Search for the cell housing the specified text and yield its [x, y] center coordinate. 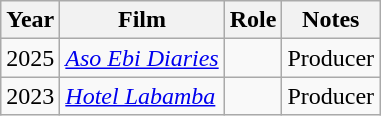
Year [30, 20]
2025 [30, 58]
Aso Ebi Diaries [142, 58]
2023 [30, 96]
Hotel Labamba [142, 96]
Film [142, 20]
Notes [331, 20]
Role [253, 20]
